Identify which cell holds the provided text, then report its (x, y) central coordinate. 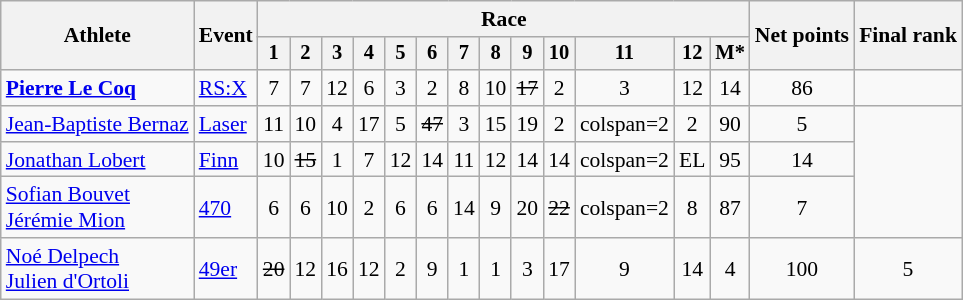
100 (802, 268)
22 (559, 208)
95 (730, 160)
90 (730, 124)
86 (802, 88)
Sofian BouvetJérémie Mion (98, 208)
Laser (226, 124)
Finn (226, 160)
Jonathan Lobert (98, 160)
49er (226, 268)
47 (432, 124)
EL (692, 160)
Race (504, 19)
M* (730, 54)
470 (226, 208)
16 (337, 268)
19 (527, 124)
Pierre Le Coq (98, 88)
Net points (802, 36)
Event (226, 36)
Noé DelpechJulien d'Ortoli (98, 268)
Jean-Baptiste Bernaz (98, 124)
Athlete (98, 36)
Final rank (908, 36)
RS:X (226, 88)
87 (730, 208)
